For the text-containing cell, return its midpoint in [X, Y] coordinate format. 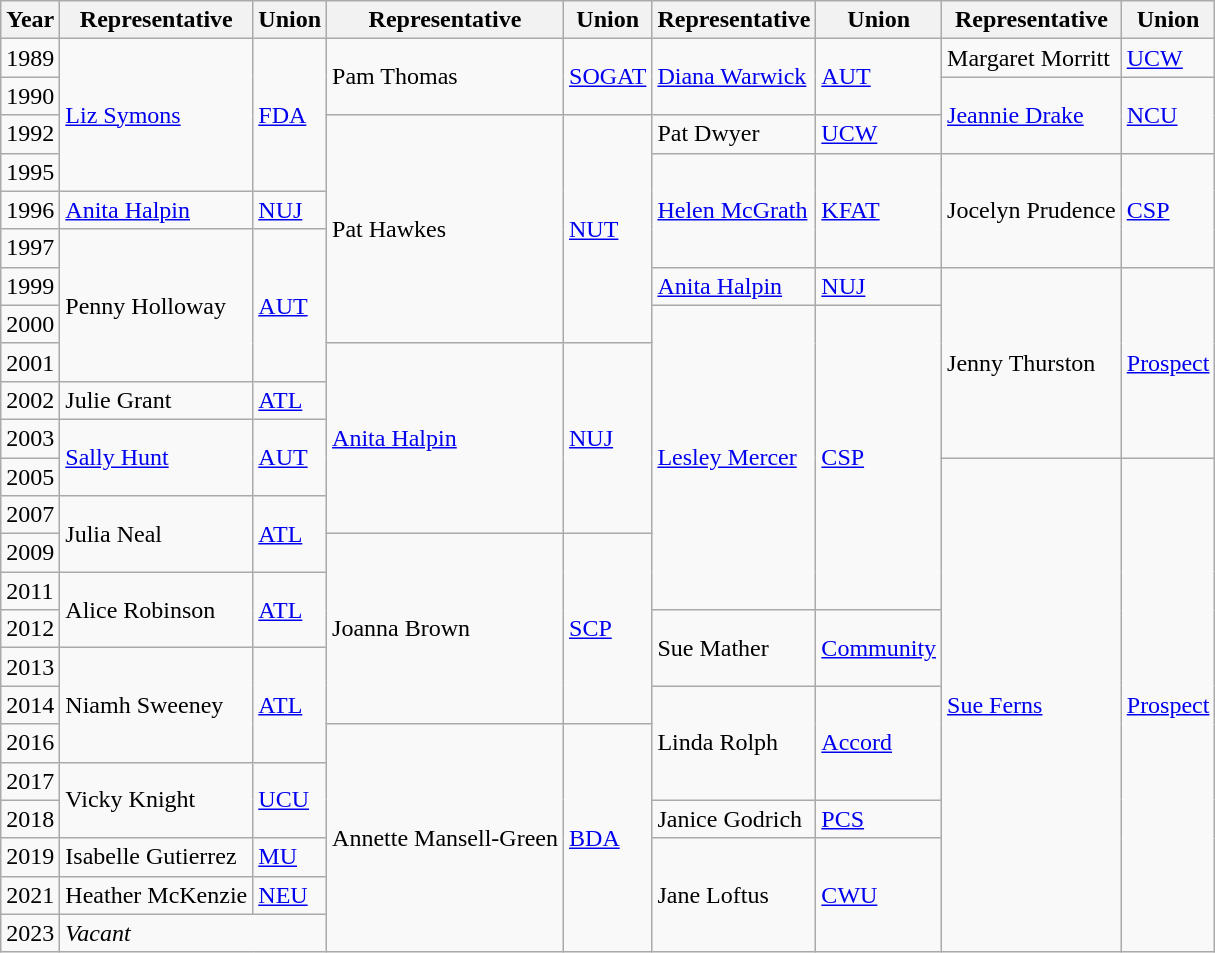
Joanna Brown [446, 629]
Sue Mather [734, 648]
Jane Loftus [734, 895]
Isabelle Gutierrez [156, 857]
2002 [30, 400]
Pat Dwyer [734, 134]
Year [30, 20]
2016 [30, 743]
FDA [290, 115]
Alice Robinson [156, 610]
1989 [30, 58]
NUT [608, 229]
Penny Holloway [156, 305]
2000 [30, 324]
Sue Ferns [1032, 706]
Pam Thomas [446, 77]
Margaret Morritt [1032, 58]
2021 [30, 895]
PCS [879, 819]
2013 [30, 667]
CWU [879, 895]
2001 [30, 362]
MU [290, 857]
1996 [30, 210]
Lesley Mercer [734, 457]
Liz Symons [156, 115]
Vicky Knight [156, 800]
Janice Godrich [734, 819]
Julia Neal [156, 534]
NEU [290, 895]
Pat Hawkes [446, 229]
Niamh Sweeney [156, 705]
2014 [30, 705]
Jeannie Drake [1032, 115]
NCU [1168, 115]
2023 [30, 933]
Heather McKenzie [156, 895]
1990 [30, 96]
2018 [30, 819]
Vacant [194, 933]
KFAT [879, 210]
Helen McGrath [734, 210]
2012 [30, 629]
2005 [30, 477]
Julie Grant [156, 400]
2009 [30, 553]
1997 [30, 248]
SCP [608, 629]
1995 [30, 172]
1999 [30, 286]
Annette Mansell-Green [446, 838]
Diana Warwick [734, 77]
2007 [30, 515]
Linda Rolph [734, 743]
Community [879, 648]
BDA [608, 838]
2011 [30, 591]
2017 [30, 781]
Jocelyn Prudence [1032, 210]
Jenny Thurston [1032, 362]
Sally Hunt [156, 457]
Accord [879, 743]
SOGAT [608, 77]
2003 [30, 438]
UCU [290, 800]
1992 [30, 134]
2019 [30, 857]
